Return [x, y] of the center of cell containing provided text 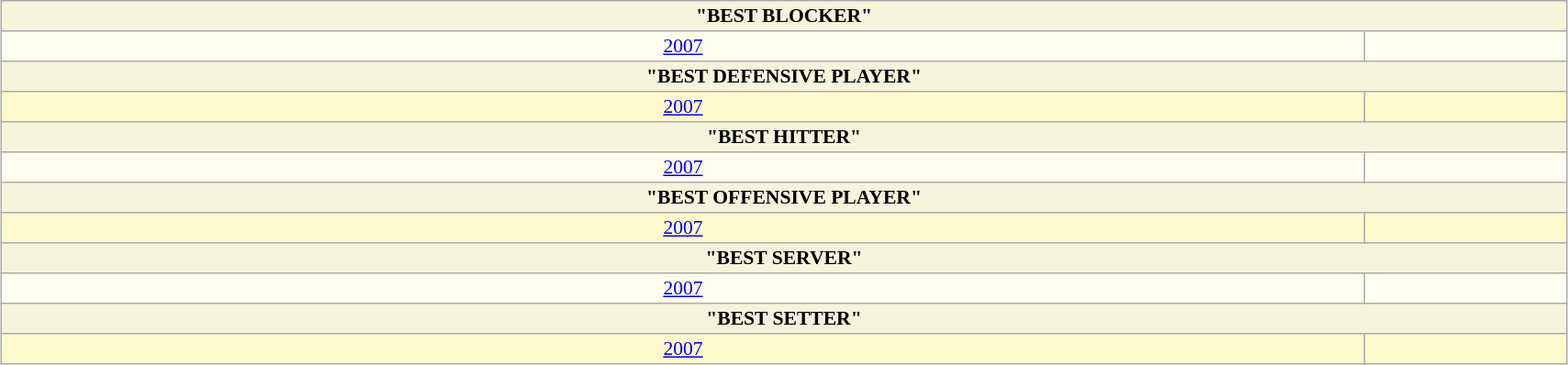
"BEST DEFENSIVE PLAYER" [784, 77]
"BEST BLOCKER" [784, 17]
"BEST HITTER" [784, 138]
"BEST SETTER" [784, 319]
"BEST OFFENSIVE PLAYER" [784, 198]
"BEST SERVER" [784, 259]
